Capture the cell that displays the provided text and extract its (X, Y) central coordinate. 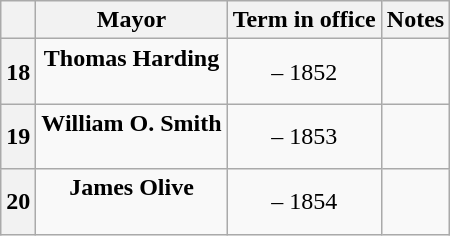
Term in office (304, 20)
19 (18, 136)
18 (18, 72)
20 (18, 202)
William O. Smith (132, 136)
Notes (415, 20)
– 1854 (304, 202)
Thomas Harding (132, 72)
– 1852 (304, 72)
Mayor (132, 20)
James Olive (132, 202)
– 1853 (304, 136)
